Return [X, Y] of the center of cell containing provided text 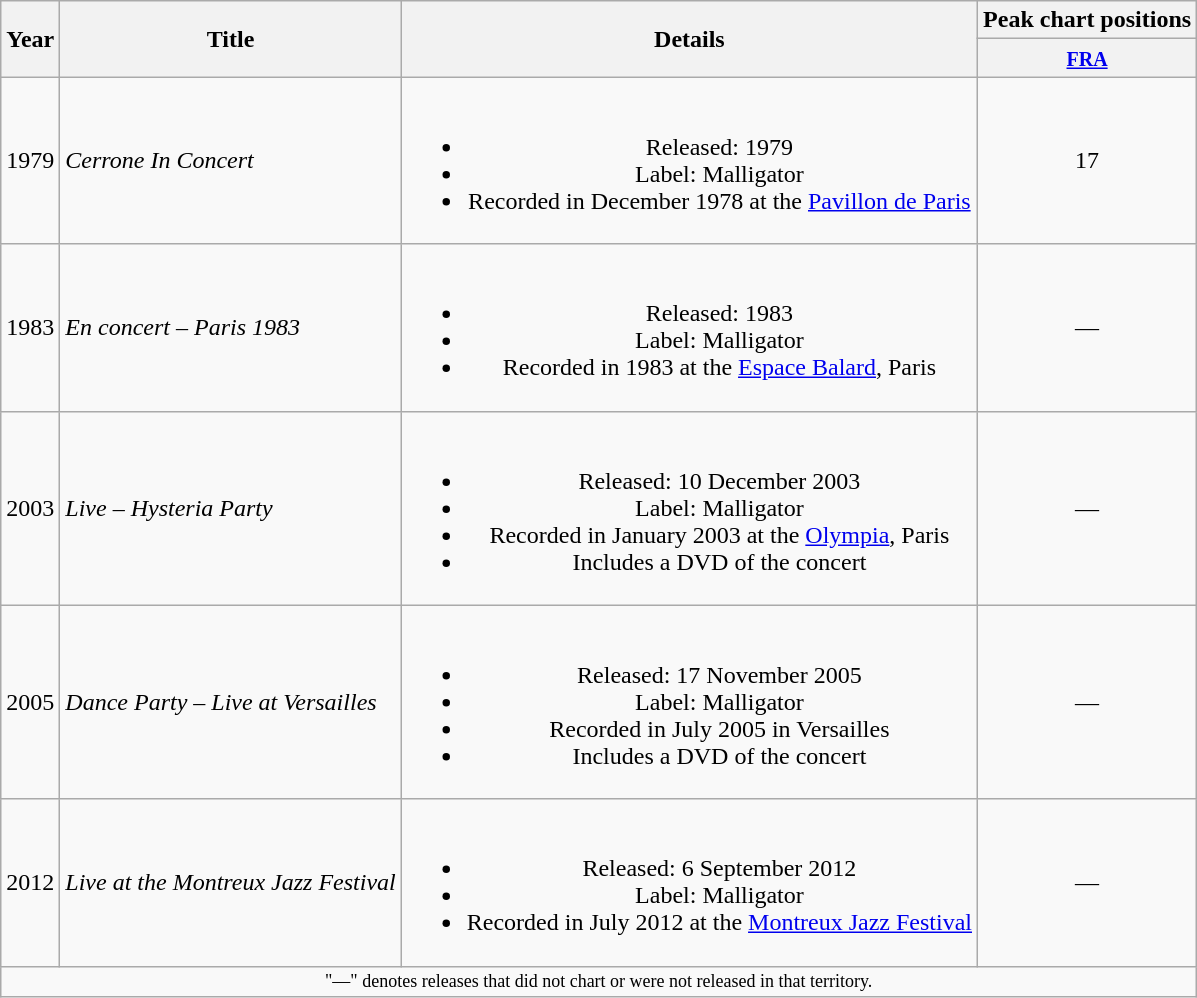
2005 [30, 702]
Live at the Montreux Jazz Festival [230, 882]
Cerrone In Concert [230, 160]
Released: 1979Label: MalligatorRecorded in December 1978 at the Pavillon de Paris [689, 160]
Dance Party – Live at Versailles [230, 702]
Year [30, 39]
Live – Hysteria Party [230, 508]
"—" denotes releases that did not chart or were not released in that territory. [599, 982]
FRA [1088, 58]
Released: 6 September 2012Label: MalligatorRecorded in July 2012 at the Montreux Jazz Festival [689, 882]
Released: 10 December 2003Label: MalligatorRecorded in January 2003 at the Olympia, ParisIncludes a DVD of the concert [689, 508]
17 [1088, 160]
1983 [30, 328]
Title [230, 39]
Released: 1983Label: MalligatorRecorded in 1983 at the Espace Balard, Paris [689, 328]
Details [689, 39]
2003 [30, 508]
Released: 17 November 2005Label: MalligatorRecorded in July 2005 in VersaillesIncludes a DVD of the concert [689, 702]
En concert – Paris 1983 [230, 328]
Peak chart positions [1088, 20]
2012 [30, 882]
1979 [30, 160]
